For the text-containing cell, return its midpoint in (x, y) coordinate format. 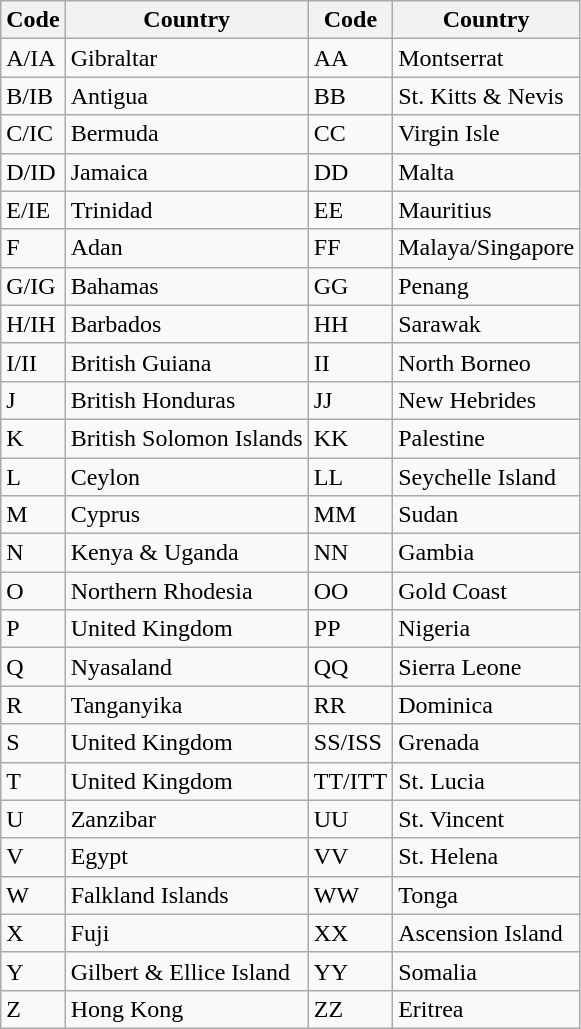
St. Vincent (486, 819)
Northern Rhodesia (186, 591)
F (33, 248)
UU (350, 819)
Adan (186, 248)
M (33, 515)
R (33, 705)
RR (350, 705)
XX (350, 933)
E/IE (33, 210)
OO (350, 591)
X (33, 933)
I/II (33, 362)
Grenada (486, 743)
S (33, 743)
FF (350, 248)
L (33, 477)
SS/ISS (350, 743)
G/IG (33, 286)
DD (350, 172)
Nigeria (486, 629)
Antigua (186, 96)
Somalia (486, 971)
Hong Kong (186, 1009)
NN (350, 553)
Gambia (486, 553)
P (33, 629)
VV (350, 857)
H/IH (33, 324)
T (33, 781)
D/ID (33, 172)
J (33, 400)
ZZ (350, 1009)
W (33, 895)
II (350, 362)
Trinidad (186, 210)
V (33, 857)
Mauritius (486, 210)
TT/ITT (350, 781)
HH (350, 324)
Gilbert & Ellice Island (186, 971)
Ascension Island (486, 933)
Tonga (486, 895)
Cyprus (186, 515)
N (33, 553)
QQ (350, 667)
B/IB (33, 96)
EE (350, 210)
Gibraltar (186, 58)
Barbados (186, 324)
Dominica (486, 705)
Y (33, 971)
Malta (486, 172)
MM (350, 515)
Nyasaland (186, 667)
Falkland Islands (186, 895)
Penang (486, 286)
British Guiana (186, 362)
St. Lucia (486, 781)
Sudan (486, 515)
Jamaica (186, 172)
Bermuda (186, 134)
Kenya & Uganda (186, 553)
British Solomon Islands (186, 438)
YY (350, 971)
PP (350, 629)
JJ (350, 400)
Seychelle Island (486, 477)
Tanganyika (186, 705)
A/IA (33, 58)
O (33, 591)
Ceylon (186, 477)
GG (350, 286)
Fuji (186, 933)
Sarawak (486, 324)
WW (350, 895)
CC (350, 134)
North Borneo (486, 362)
LL (350, 477)
Gold Coast (486, 591)
BB (350, 96)
AA (350, 58)
Z (33, 1009)
Sierra Leone (486, 667)
Zanzibar (186, 819)
St. Helena (486, 857)
Eritrea (486, 1009)
Palestine (486, 438)
KK (350, 438)
Virgin Isle (486, 134)
K (33, 438)
St. Kitts & Nevis (486, 96)
Egypt (186, 857)
Montserrat (486, 58)
Malaya/Singapore (486, 248)
U (33, 819)
C/IC (33, 134)
Bahamas (186, 286)
Q (33, 667)
British Honduras (186, 400)
New Hebrides (486, 400)
